Return the (x, y) coordinate for the center point of the cell that contains the specified text.  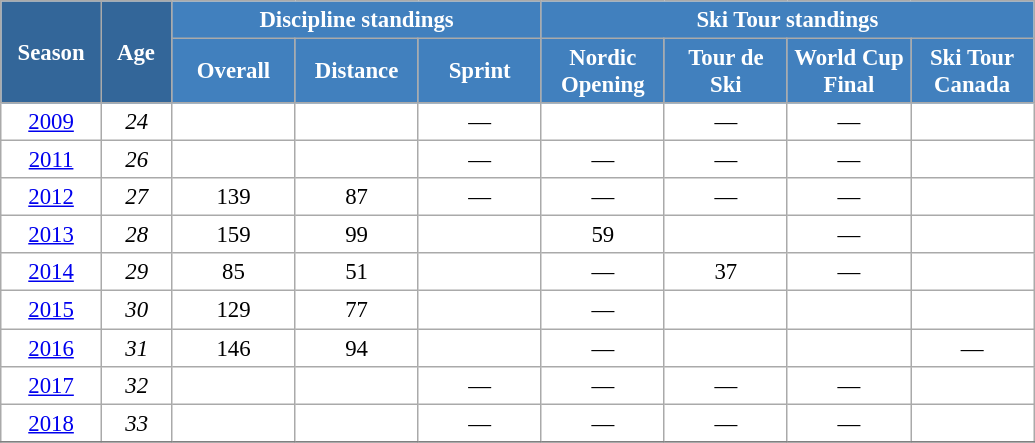
Ski Tour standings (787, 20)
2016 (52, 348)
59 (602, 235)
Tour deSki (726, 72)
51 (356, 273)
87 (356, 197)
Sprint (480, 72)
2013 (52, 235)
94 (356, 348)
Age (136, 52)
99 (356, 235)
2009 (52, 122)
139 (234, 197)
33 (136, 423)
Distance (356, 72)
129 (234, 310)
37 (726, 273)
2017 (52, 385)
31 (136, 348)
NordicOpening (602, 72)
27 (136, 197)
159 (234, 235)
32 (136, 385)
26 (136, 160)
146 (234, 348)
28 (136, 235)
85 (234, 273)
World CupFinal (848, 72)
Overall (234, 72)
2012 (52, 197)
Season (52, 52)
2014 (52, 273)
2015 (52, 310)
29 (136, 273)
Discipline standings (356, 20)
2018 (52, 423)
Ski TourCanada (972, 72)
30 (136, 310)
77 (356, 310)
24 (136, 122)
2011 (52, 160)
